Detect which cell encompasses the target text, then output its [x, y] center coordinate. 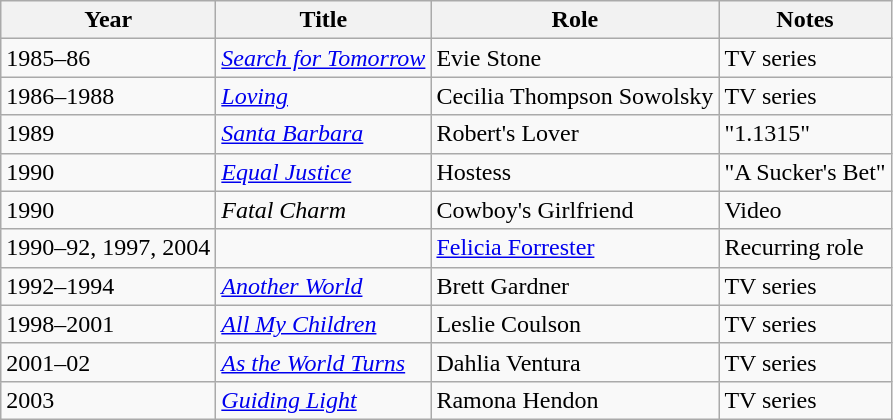
Video [805, 210]
1990–92, 1997, 2004 [108, 248]
Felicia Forrester [575, 248]
1998–2001 [108, 324]
As the World Turns [324, 362]
1985–86 [108, 58]
Ramona Hendon [575, 400]
Brett Gardner [575, 286]
Fatal Charm [324, 210]
1986–1988 [108, 96]
Hostess [575, 172]
2001–02 [108, 362]
1989 [108, 134]
1992–1994 [108, 286]
Guiding Light [324, 400]
Cecilia Thompson Sowolsky [575, 96]
Search for Tomorrow [324, 58]
Another World [324, 286]
2003 [108, 400]
Evie Stone [575, 58]
Role [575, 20]
Year [108, 20]
"1.1315" [805, 134]
Cowboy's Girlfriend [575, 210]
Dahlia Ventura [575, 362]
Title [324, 20]
Leslie Coulson [575, 324]
Recurring role [805, 248]
Santa Barbara [324, 134]
Loving [324, 96]
Notes [805, 20]
All My Children [324, 324]
"A Sucker's Bet" [805, 172]
Robert's Lover [575, 134]
Equal Justice [324, 172]
